Find where the given text appears and provide that cell's center as [x, y] coordinate. 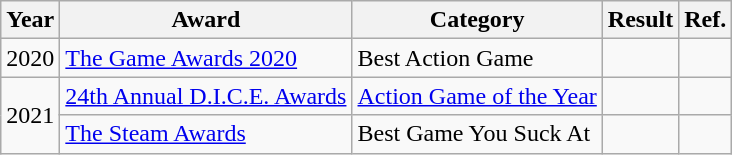
Year [30, 20]
The Steam Awards [206, 134]
Ref. [706, 20]
Award [206, 20]
2020 [30, 58]
The Game Awards 2020 [206, 58]
2021 [30, 115]
Best Game You Suck At [477, 134]
Action Game of the Year [477, 96]
Result [640, 20]
Category [477, 20]
Best Action Game [477, 58]
24th Annual D.I.C.E. Awards [206, 96]
